Capture the cell that displays the provided text and extract its [X, Y] central coordinate. 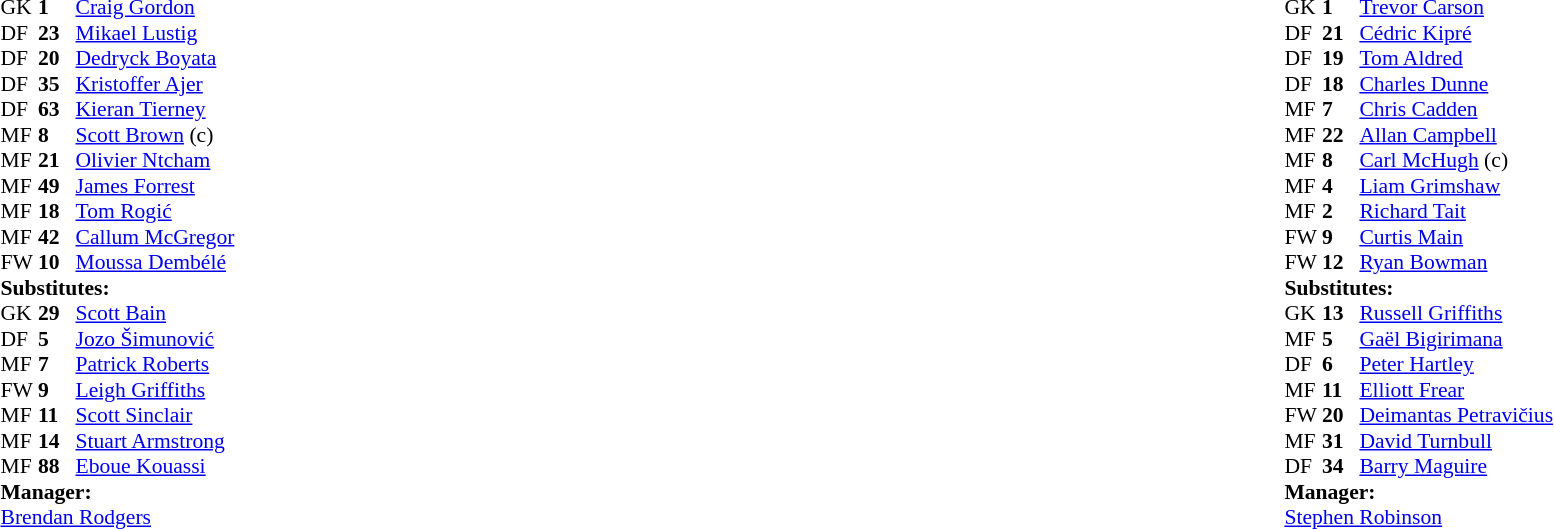
Elliott Frear [1456, 390]
14 [57, 441]
Allan Campbell [1456, 135]
Ryan Bowman [1456, 263]
Mikael Lustig [156, 33]
David Turnbull [1456, 441]
Scott Brown (c) [156, 135]
Olivier Ntcham [156, 161]
22 [1341, 135]
Leigh Griffiths [156, 390]
Jozo Šimunović [156, 339]
Kieran Tierney [156, 109]
13 [1341, 313]
Gaël Bigirimana [1456, 339]
Tom Rogić [156, 211]
Kristoffer Ajer [156, 84]
James Forrest [156, 186]
Deimantas Petravičius [1456, 415]
Barry Maguire [1456, 467]
Scott Sinclair [156, 415]
29 [57, 313]
Tom Aldred [1456, 59]
Stuart Armstrong [156, 441]
Scott Bain [156, 313]
Curtis Main [1456, 237]
Russell Griffiths [1456, 313]
6 [1341, 365]
12 [1341, 263]
34 [1341, 467]
Patrick Roberts [156, 365]
4 [1341, 186]
Eboue Kouassi [156, 467]
31 [1341, 441]
Chris Cadden [1456, 109]
Dedryck Boyata [156, 59]
49 [57, 186]
10 [57, 263]
Cédric Kipré [1456, 33]
Carl McHugh (c) [1456, 161]
35 [57, 84]
2 [1341, 211]
42 [57, 237]
Liam Grimshaw [1456, 186]
63 [57, 109]
Richard Tait [1456, 211]
23 [57, 33]
Moussa Dembélé [156, 263]
Charles Dunne [1456, 84]
Callum McGregor [156, 237]
88 [57, 467]
19 [1341, 59]
Peter Hartley [1456, 365]
